Find where the given text appears and provide that cell's center as (x, y) coordinate. 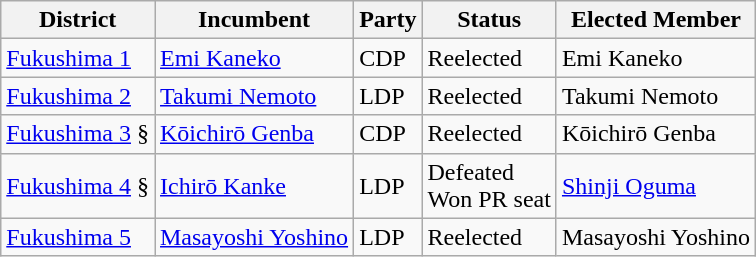
Fukushima 5 (78, 237)
Party (388, 20)
Status (489, 20)
Fukushima 1 (78, 58)
Incumbent (254, 20)
Elected Member (656, 20)
Fukushima 3 § (78, 134)
District (78, 20)
Fukushima 4 § (78, 186)
Ichirō Kanke (254, 186)
Fukushima 2 (78, 96)
DefeatedWon PR seat (489, 186)
Shinji Oguma (656, 186)
